Provide the [X, Y] coordinate of the cell's center where the given text is located.  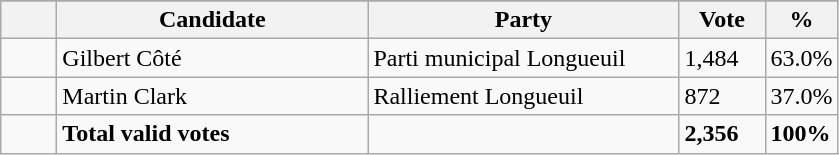
1,484 [722, 58]
Candidate [212, 20]
Martin Clark [212, 96]
Parti municipal Longueuil [524, 58]
872 [722, 96]
Vote [722, 20]
63.0% [802, 58]
% [802, 20]
Gilbert Côté [212, 58]
Ralliement Longueuil [524, 96]
Party [524, 20]
Total valid votes [212, 134]
2,356 [722, 134]
100% [802, 134]
37.0% [802, 96]
